Locate the cell with the specified text and output its (x, y) center coordinate. 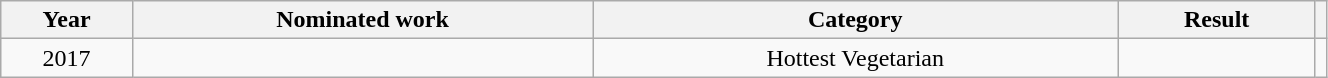
Year (67, 20)
Nominated work (362, 20)
Hottest Vegetarian (854, 58)
Result (1216, 20)
2017 (67, 58)
Category (854, 20)
